Find where the given text appears and provide that cell's center as [X, Y] coordinate. 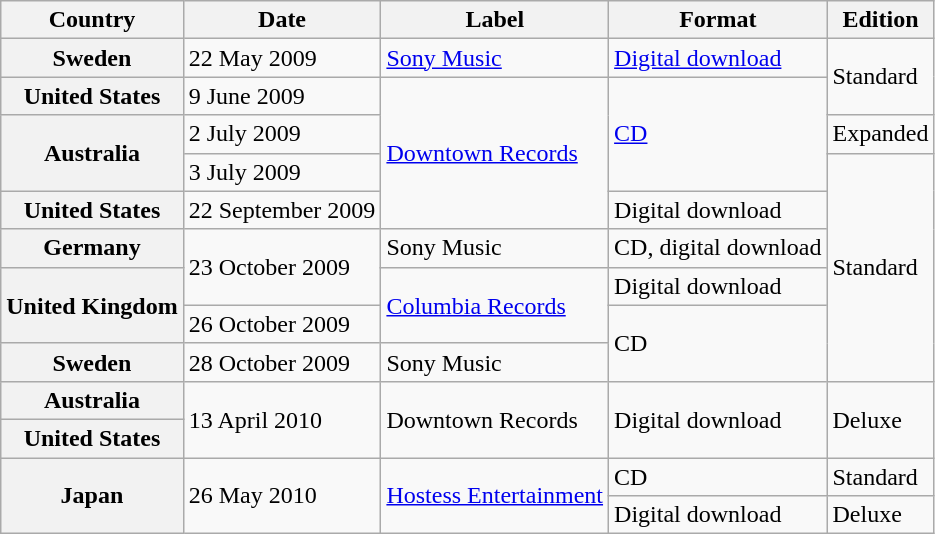
22 May 2009 [282, 58]
Format [718, 20]
26 October 2009 [282, 324]
23 October 2009 [282, 267]
22 September 2009 [282, 210]
Columbia Records [495, 305]
Edition [880, 20]
28 October 2009 [282, 362]
Label [495, 20]
Country [92, 20]
9 June 2009 [282, 96]
26 May 2010 [282, 496]
13 April 2010 [282, 419]
Hostess Entertainment [495, 496]
CD, digital download [718, 248]
Expanded [880, 134]
Japan [92, 496]
Germany [92, 248]
3 July 2009 [282, 172]
Date [282, 20]
2 July 2009 [282, 134]
United Kingdom [92, 305]
